Output the (X, Y) coordinate of the center of the cell containing the given text.  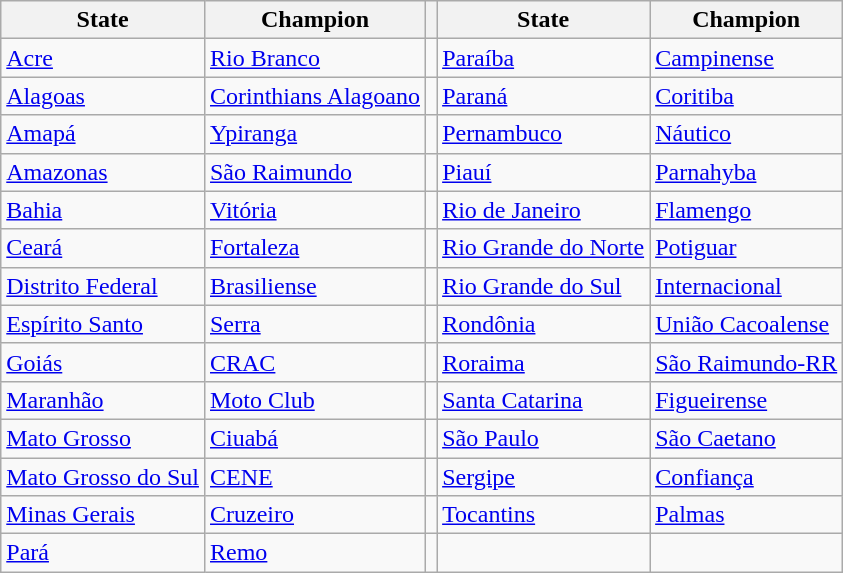
Rio de Janeiro (544, 210)
Ciuabá (314, 438)
CENE (314, 477)
Rondônia (544, 324)
Parnahyba (746, 172)
São Raimundo-RR (746, 362)
Vitória (314, 210)
Ypiranga (314, 134)
Amazonas (103, 172)
Amapá (103, 134)
São Raimundo (314, 172)
Cruzeiro (314, 515)
Pernambuco (544, 134)
Fortaleza (314, 248)
Serra (314, 324)
Santa Catarina (544, 400)
Distrito Federal (103, 286)
Corinthians Alagoano (314, 96)
Internacional (746, 286)
União Cacoalense (746, 324)
Paraná (544, 96)
Campinense (746, 58)
Brasiliense (314, 286)
Espírito Santo (103, 324)
São Paulo (544, 438)
Flamengo (746, 210)
Piauí (544, 172)
Rio Branco (314, 58)
São Caetano (746, 438)
Pará (103, 553)
Rio Grande do Norte (544, 248)
Mato Grosso (103, 438)
Potiguar (746, 248)
Paraíba (544, 58)
Coritiba (746, 96)
Goiás (103, 362)
Figueirense (746, 400)
Moto Club (314, 400)
Minas Gerais (103, 515)
Mato Grosso do Sul (103, 477)
Sergipe (544, 477)
Ceará (103, 248)
Maranhão (103, 400)
Palmas (746, 515)
Confiança (746, 477)
Alagoas (103, 96)
Náutico (746, 134)
Roraima (544, 362)
Remo (314, 553)
CRAC (314, 362)
Tocantins (544, 515)
Rio Grande do Sul (544, 286)
Bahia (103, 210)
Acre (103, 58)
